Return the [x, y] coordinate for the center point of the cell that contains the specified text.  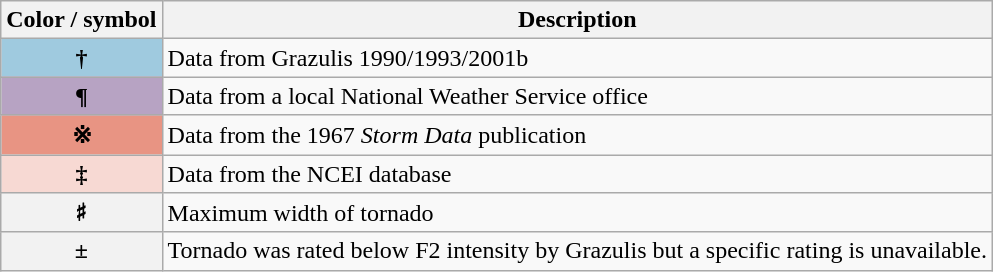
‡ [82, 173]
Data from a local National Weather Service office [578, 96]
± [82, 251]
Tornado was rated below F2 intensity by Grazulis but a specific rating is unavailable. [578, 251]
Color / symbol [82, 20]
♯ [82, 213]
Data from the NCEI database [578, 173]
Maximum width of tornado [578, 213]
Description [578, 20]
¶ [82, 96]
Data from Grazulis 1990/1993/2001b [578, 58]
Data from the 1967 Storm Data publication [578, 135]
※ [82, 135]
† [82, 58]
